Return [X, Y] of the center of cell containing provided text 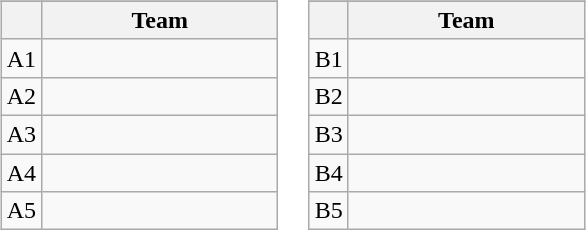
B1 [328, 58]
B2 [328, 96]
A3 [21, 134]
A1 [21, 58]
A4 [21, 173]
B3 [328, 134]
A5 [21, 211]
B4 [328, 173]
A2 [21, 96]
B5 [328, 211]
